Output the (x, y) coordinate of the center of the cell containing the given text.  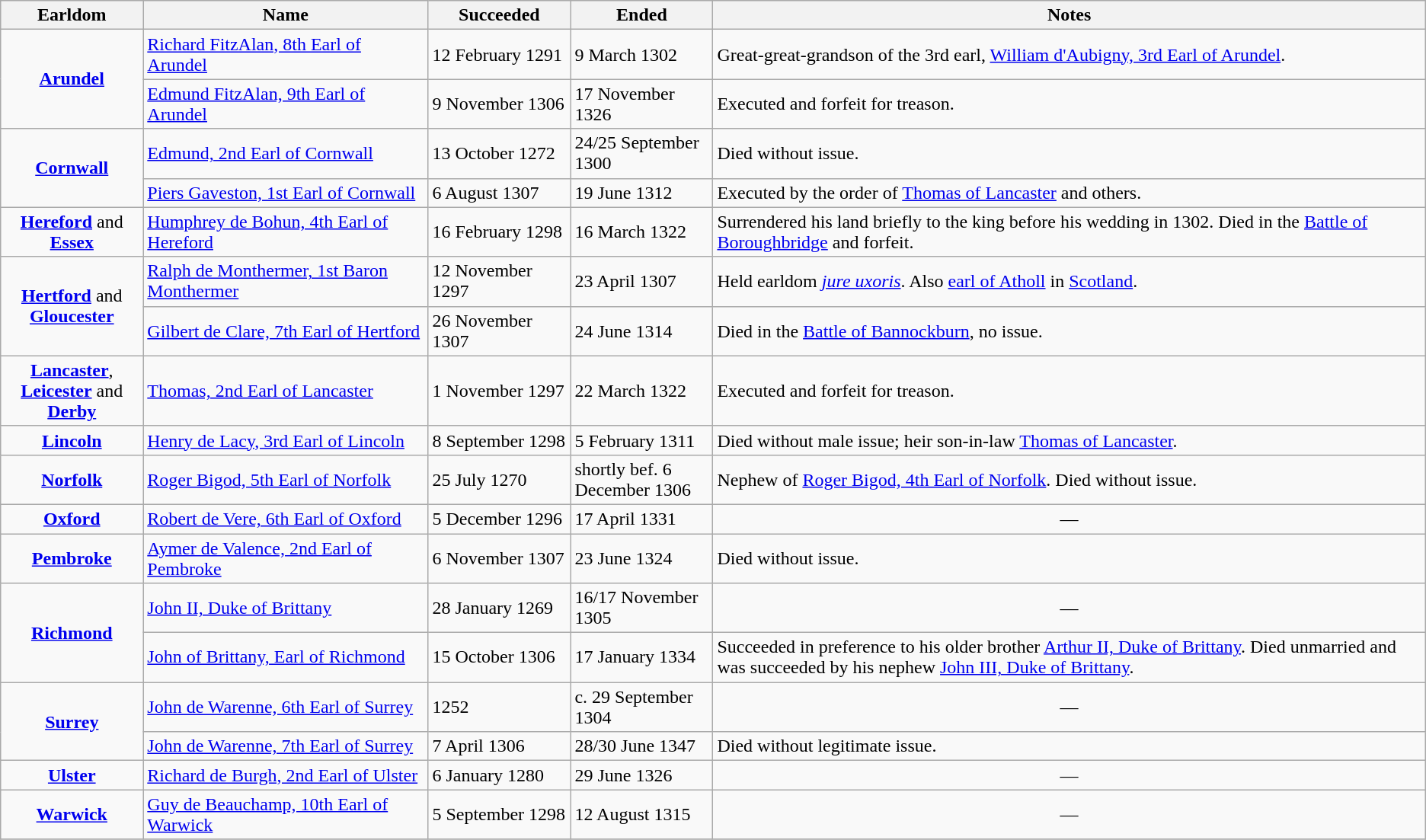
Piers Gaveston, 1st Earl of Cornwall (286, 193)
17 April 1331 (641, 519)
22 March 1322 (641, 391)
6 January 1280 (500, 775)
Succeeded (500, 15)
16 March 1322 (641, 232)
Lincoln (72, 440)
Aymer de Valence, 2nd Earl of Pembroke (286, 557)
24 June 1314 (641, 331)
Edmund, 2nd Earl of Cornwall (286, 154)
Died in the Battle of Bannockburn, no issue. (1069, 331)
Edmund FitzAlan, 9th Earl of Arundel (286, 104)
Hertford and Gloucester (72, 306)
5 September 1298 (500, 815)
Humphrey de Bohun, 4th Earl of Hereford (286, 232)
12 February 1291 (500, 55)
John of Brittany, Earl of Richmond (286, 658)
Name (286, 15)
Warwick (72, 815)
Henry de Lacy, 3rd Earl of Lincoln (286, 440)
Guy de Beauchamp, 10th Earl of Warwick (286, 815)
5 February 1311 (641, 440)
Roger Bigod, 5th Earl of Norfolk (286, 480)
Robert de Vere, 6th Earl of Oxford (286, 519)
Held earldom jure uxoris. Also earl of Atholl in Scotland. (1069, 282)
16/17 November 1305 (641, 608)
Surrey (72, 722)
Executed by the order of Thomas of Lancaster and others. (1069, 193)
Pembroke (72, 557)
1252 (500, 707)
shortly bef. 6 December 1306 (641, 480)
26 November 1307 (500, 331)
Richard de Burgh, 2nd Earl of Ulster (286, 775)
15 October 1306 (500, 658)
Oxford (72, 519)
Died without legitimate issue. (1069, 746)
6 August 1307 (500, 193)
c. 29 September 1304 (641, 707)
Great-great-grandson of the 3rd earl, William d'Aubigny, 3rd Earl of Arundel. (1069, 55)
17 November 1326 (641, 104)
Ulster (72, 775)
Hereford and Essex (72, 232)
Gilbert de Clare, 7th Earl of Hertford (286, 331)
24/25 September 1300 (641, 154)
25 July 1270 (500, 480)
John de Warenne, 7th Earl of Surrey (286, 746)
Notes (1069, 15)
9 March 1302 (641, 55)
Arundel (72, 79)
9 November 1306 (500, 104)
19 June 1312 (641, 193)
23 April 1307 (641, 282)
Cornwall (72, 168)
6 November 1307 (500, 557)
Norfolk (72, 480)
Nephew of Roger Bigod, 4th Earl of Norfolk. Died without issue. (1069, 480)
John II, Duke of Brittany (286, 608)
John de Warenne, 6th Earl of Surrey (286, 707)
17 January 1334 (641, 658)
Surrendered his land briefly to the king before his wedding in 1302. Died in the Battle of Boroughbridge and forfeit. (1069, 232)
7 April 1306 (500, 746)
Earldom (72, 15)
Richard FitzAlan, 8th Earl of Arundel (286, 55)
12 November 1297 (500, 282)
16 February 1298 (500, 232)
28/30 June 1347 (641, 746)
5 December 1296 (500, 519)
28 January 1269 (500, 608)
8 September 1298 (500, 440)
Died without male issue; heir son-in-law Thomas of Lancaster. (1069, 440)
12 August 1315 (641, 815)
Richmond (72, 633)
Lancaster, Leicester and Derby (72, 391)
Succeeded in preference to his older brother Arthur II, Duke of Brittany. Died unmarried and was succeeded by his nephew John III, Duke of Brittany. (1069, 658)
Ended (641, 15)
Ralph de Monthermer, 1st Baron Monthermer (286, 282)
23 June 1324 (641, 557)
29 June 1326 (641, 775)
Thomas, 2nd Earl of Lancaster (286, 391)
1 November 1297 (500, 391)
13 October 1272 (500, 154)
